From the cell containing the given text, extract its center point as [x, y] coordinate. 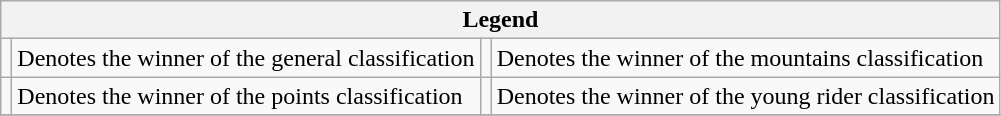
Denotes the winner of the mountains classification [746, 58]
Denotes the winner of the points classification [246, 96]
Denotes the winner of the young rider classification [746, 96]
Legend [500, 20]
Denotes the winner of the general classification [246, 58]
